For the text-containing cell, return its midpoint in [x, y] coordinate format. 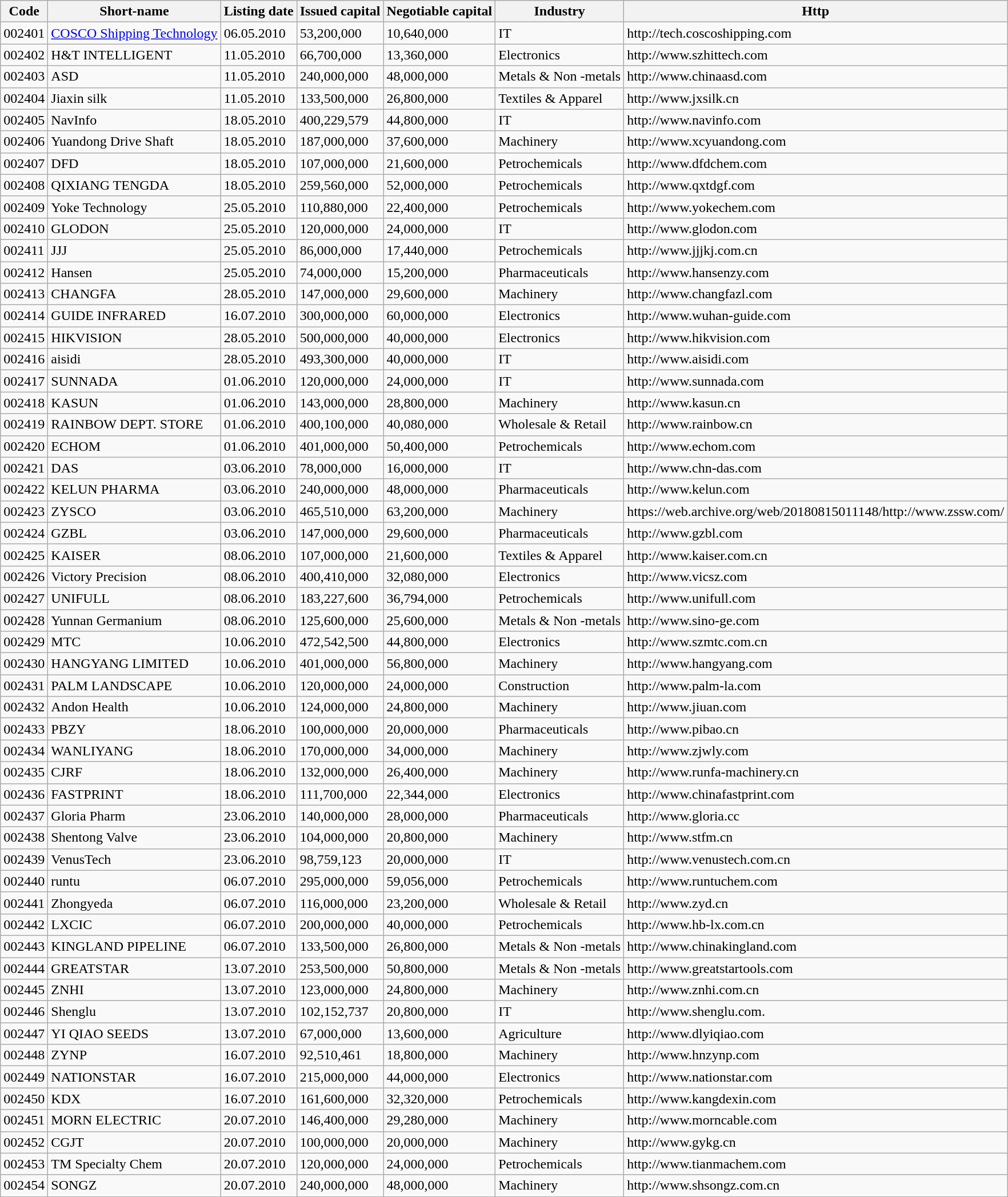
http://www.gloria.cc [816, 816]
10,640,000 [439, 33]
253,500,000 [340, 968]
002417 [24, 381]
002406 [24, 142]
Yunnan Germanium [134, 620]
002419 [24, 425]
500,000,000 [340, 338]
44,000,000 [439, 1077]
140,000,000 [340, 816]
http://www.hikvision.com [816, 338]
TM Specialty Chem [134, 1164]
002421 [24, 468]
GZBL [134, 533]
002441 [24, 903]
002446 [24, 1012]
http://www.chinakingland.com [816, 946]
59,056,000 [439, 881]
116,000,000 [340, 903]
http://www.navinfo.com [816, 120]
http://www.runfa-machinery.cn [816, 772]
Code [24, 11]
002445 [24, 990]
002438 [24, 838]
002432 [24, 707]
002401 [24, 33]
http://www.szmtc.com.cn [816, 642]
Construction [560, 686]
259,560,000 [340, 185]
ZYSCO [134, 511]
28,800,000 [439, 403]
FASTPRINT [134, 794]
H&T INTELLIGENT [134, 55]
002423 [24, 511]
50,400,000 [439, 446]
Short-name [134, 11]
MORN ELECTRIC [134, 1120]
http://www.yokechem.com [816, 207]
http://www.dlyiqiao.com [816, 1034]
JJJ [134, 250]
002414 [24, 316]
143,000,000 [340, 403]
002444 [24, 968]
Zhongyeda [134, 903]
http://www.hansenzy.com [816, 273]
002449 [24, 1077]
http://www.szhittech.com [816, 55]
http://www.echom.com [816, 446]
DAS [134, 468]
002418 [24, 403]
KAISER [134, 555]
http://www.palm-la.com [816, 686]
74,000,000 [340, 273]
http://www.stfm.cn [816, 838]
http://www.hangyang.com [816, 664]
http://www.vicsz.com [816, 577]
http://www.qxtdgf.com [816, 185]
Listing date [258, 11]
53,200,000 [340, 33]
002451 [24, 1120]
60,000,000 [439, 316]
Shenglu [134, 1012]
002402 [24, 55]
http://www.shenglu.com. [816, 1012]
52,000,000 [439, 185]
25,600,000 [439, 620]
36,794,000 [439, 598]
22,344,000 [439, 794]
002450 [24, 1099]
002403 [24, 77]
http://www.kasun.cn [816, 403]
http://www.gzbl.com [816, 533]
002434 [24, 751]
GREATSTAR [134, 968]
28,000,000 [439, 816]
http://www.pibao.cn [816, 729]
GLODON [134, 229]
Yoke Technology [134, 207]
http://www.hb-lx.com.cn [816, 924]
26,400,000 [439, 772]
32,320,000 [439, 1099]
http://www.jjjkj.com.cn [816, 250]
http://www.morncable.com [816, 1120]
Hansen [134, 273]
493,300,000 [340, 359]
http://www.greatstartools.com [816, 968]
002422 [24, 490]
Negotiable capital [439, 11]
http://www.unifull.com [816, 598]
472,542,500 [340, 642]
002415 [24, 338]
002435 [24, 772]
NATIONSTAR [134, 1077]
002413 [24, 294]
CGJT [134, 1142]
40,080,000 [439, 425]
KINGLAND PIPELINE [134, 946]
runtu [134, 881]
Issued capital [340, 11]
67,000,000 [340, 1034]
MTC [134, 642]
SUNNADA [134, 381]
002440 [24, 881]
161,600,000 [340, 1099]
http://tech.coscoshipping.com [816, 33]
ASD [134, 77]
Andon Health [134, 707]
16,000,000 [439, 468]
400,100,000 [340, 425]
LXCIC [134, 924]
http://www.kelun.com [816, 490]
13,360,000 [439, 55]
92,510,461 [340, 1055]
http://www.kaiser.com.cn [816, 555]
http://www.jxsilk.cn [816, 98]
300,000,000 [340, 316]
http://www.jiuan.com [816, 707]
http://www.nationstar.com [816, 1077]
RAINBOW DEPT. STORE [134, 425]
002404 [24, 98]
110,880,000 [340, 207]
Http [816, 11]
http://www.zyd.cn [816, 903]
Agriculture [560, 1034]
002410 [24, 229]
ZYNP [134, 1055]
002425 [24, 555]
002442 [24, 924]
002411 [24, 250]
http://www.wuhan-guide.com [816, 316]
125,600,000 [340, 620]
http://www.kangdexin.com [816, 1099]
50,800,000 [439, 968]
104,000,000 [340, 838]
GUIDE INFRARED [134, 316]
002430 [24, 664]
PBZY [134, 729]
34,000,000 [439, 751]
http://www.zjwly.com [816, 751]
http://www.shsongz.com.cn [816, 1186]
KELUN PHARMA [134, 490]
200,000,000 [340, 924]
32,080,000 [439, 577]
002409 [24, 207]
Yuandong Drive Shaft [134, 142]
CJRF [134, 772]
124,000,000 [340, 707]
NavInfo [134, 120]
23,200,000 [439, 903]
66,700,000 [340, 55]
http://www.chinaasd.com [816, 77]
400,229,579 [340, 120]
Industry [560, 11]
http://www.znhi.com.cn [816, 990]
183,227,600 [340, 598]
http://www.xcyuandong.com [816, 142]
VenusTech [134, 859]
Victory Precision [134, 577]
002427 [24, 598]
215,000,000 [340, 1077]
PALM LANDSCAPE [134, 686]
http://www.dfdchem.com [816, 163]
KDX [134, 1099]
http://www.venustech.com.cn [816, 859]
http://www.changfazl.com [816, 294]
002416 [24, 359]
http://www.aisidi.com [816, 359]
06.05.2010 [258, 33]
15,200,000 [439, 273]
29,280,000 [439, 1120]
002431 [24, 686]
ECHOM [134, 446]
78,000,000 [340, 468]
HIKVISION [134, 338]
002454 [24, 1186]
http://www.tianmachem.com [816, 1164]
132,000,000 [340, 772]
ZNHI [134, 990]
Shentong Valve [134, 838]
111,700,000 [340, 794]
http://www.glodon.com [816, 229]
http://www.gykg.cn [816, 1142]
002439 [24, 859]
86,000,000 [340, 250]
SONGZ [134, 1186]
http://www.sunnada.com [816, 381]
Gloria Pharm [134, 816]
187,000,000 [340, 142]
002426 [24, 577]
37,600,000 [439, 142]
123,000,000 [340, 990]
002429 [24, 642]
002448 [24, 1055]
http://www.rainbow.cn [816, 425]
102,152,737 [340, 1012]
COSCO Shipping Technology [134, 33]
002443 [24, 946]
002408 [24, 185]
aisidi [134, 359]
18,800,000 [439, 1055]
UNIFULL [134, 598]
CHANGFA [134, 294]
002424 [24, 533]
13,600,000 [439, 1034]
002436 [24, 794]
170,000,000 [340, 751]
http://www.hnzynp.com [816, 1055]
WANLIYANG [134, 751]
YI QIAO SEEDS [134, 1034]
002452 [24, 1142]
146,400,000 [340, 1120]
002407 [24, 163]
QIXIANG TENGDA [134, 185]
22,400,000 [439, 207]
17,440,000 [439, 250]
KASUN [134, 403]
98,759,123 [340, 859]
DFD [134, 163]
002447 [24, 1034]
Jiaxin silk [134, 98]
http://www.chn-das.com [816, 468]
002453 [24, 1164]
http://www.sino-ge.com [816, 620]
002433 [24, 729]
465,510,000 [340, 511]
002420 [24, 446]
http://www.chinafastprint.com [816, 794]
295,000,000 [340, 881]
002412 [24, 273]
https://web.archive.org/web/20180815011148/http://www.zssw.com/ [816, 511]
http://www.runtuchem.com [816, 881]
002405 [24, 120]
002428 [24, 620]
HANGYANG LIMITED [134, 664]
63,200,000 [439, 511]
56,800,000 [439, 664]
002437 [24, 816]
400,410,000 [340, 577]
